Locate the cell with the specified text and output its [x, y] center coordinate. 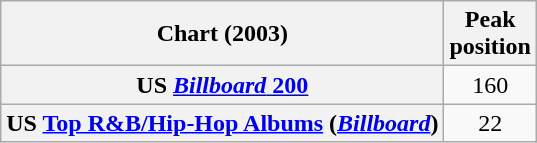
US Top R&B/Hip-Hop Albums (Billboard) [222, 123]
160 [490, 85]
Peakposition [490, 34]
Chart (2003) [222, 34]
US Billboard 200 [222, 85]
22 [490, 123]
